For the text-containing cell, return its midpoint in (x, y) coordinate format. 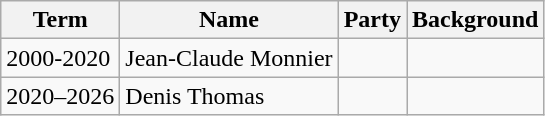
2000-2020 (60, 58)
Term (60, 20)
Jean-Claude Monnier (229, 58)
Name (229, 20)
Party (372, 20)
Background (476, 20)
2020–2026 (60, 96)
Denis Thomas (229, 96)
